Find where the given text appears and provide that cell's center as [x, y] coordinate. 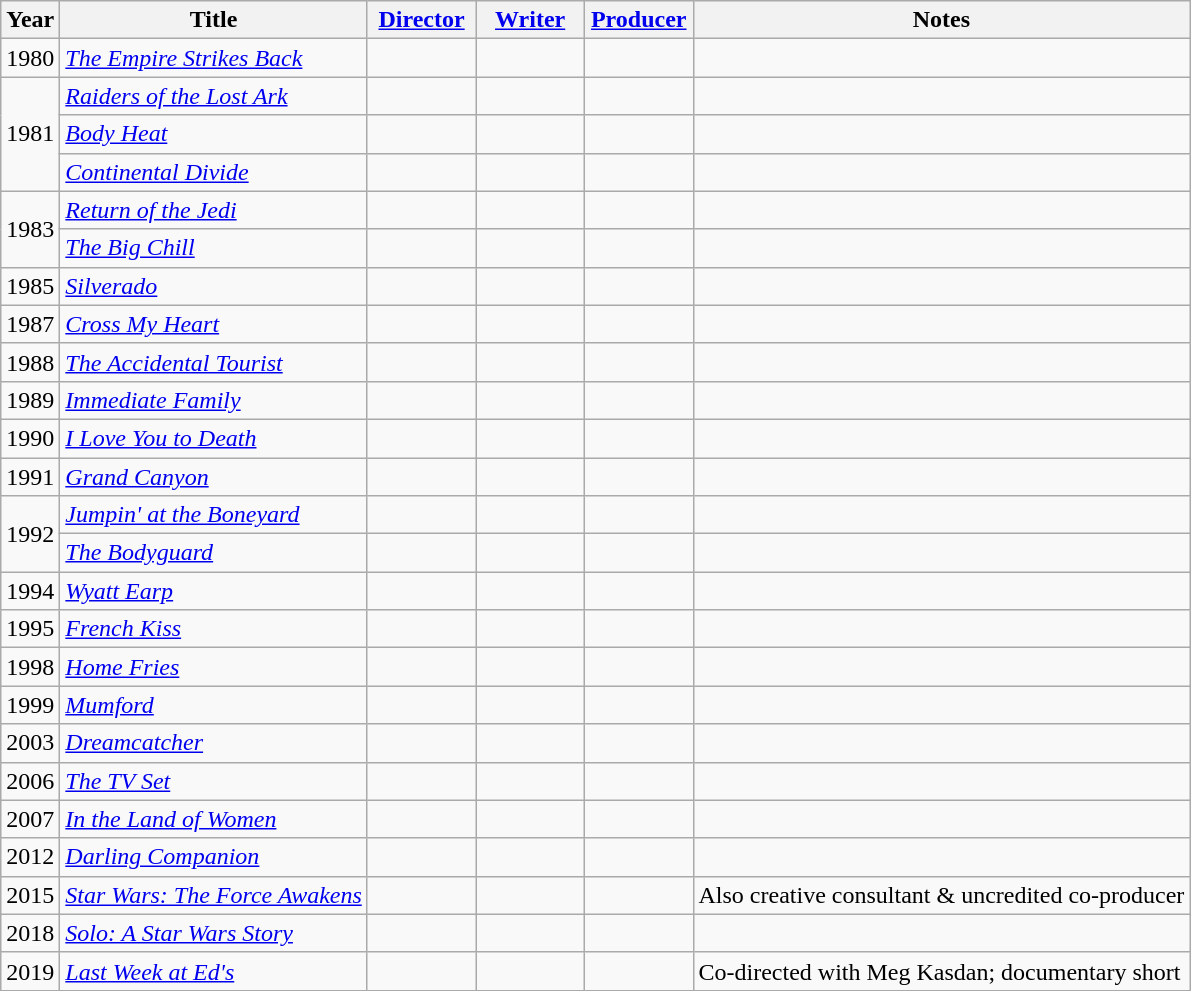
Co-directed with Meg Kasdan; documentary short [942, 971]
Mumford [214, 705]
Notes [942, 20]
1999 [30, 705]
2019 [30, 971]
1981 [30, 134]
Continental Divide [214, 172]
Writer [530, 20]
1985 [30, 286]
Silverado [214, 286]
Year [30, 20]
I Love You to Death [214, 438]
Jumpin' at the Boneyard [214, 515]
1994 [30, 591]
1988 [30, 362]
2015 [30, 895]
Cross My Heart [214, 324]
Last Week at Ed's [214, 971]
Immediate Family [214, 400]
1995 [30, 629]
The Big Chill [214, 248]
Body Heat [214, 134]
1980 [30, 58]
1989 [30, 400]
Also creative consultant & uncredited co-producer [942, 895]
1992 [30, 534]
1983 [30, 229]
Title [214, 20]
Director [422, 20]
1998 [30, 667]
Solo: A Star Wars Story [214, 933]
Darling Companion [214, 857]
2007 [30, 819]
Dreamcatcher [214, 743]
Home Fries [214, 667]
The TV Set [214, 781]
1991 [30, 477]
Producer [638, 20]
Star Wars: The Force Awakens [214, 895]
Grand Canyon [214, 477]
1987 [30, 324]
The Empire Strikes Back [214, 58]
2006 [30, 781]
2003 [30, 743]
In the Land of Women [214, 819]
2012 [30, 857]
The Accidental Tourist [214, 362]
Raiders of the Lost Ark [214, 96]
The Bodyguard [214, 553]
French Kiss [214, 629]
2018 [30, 933]
1990 [30, 438]
Return of the Jedi [214, 210]
Wyatt Earp [214, 591]
